Search for the cell housing the specified text and yield its (X, Y) center coordinate. 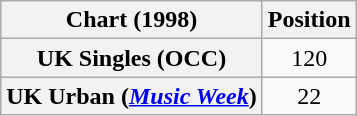
22 (309, 96)
UK Singles (OCC) (132, 58)
120 (309, 58)
Position (309, 20)
UK Urban (Music Week) (132, 96)
Chart (1998) (132, 20)
